Extract the (X, Y) coordinate from the center of the cell holding the provided text.  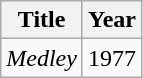
1977 (112, 58)
Title (42, 20)
Year (112, 20)
Medley (42, 58)
